Return the [x, y] coordinate for the center point of the cell that contains the specified text.  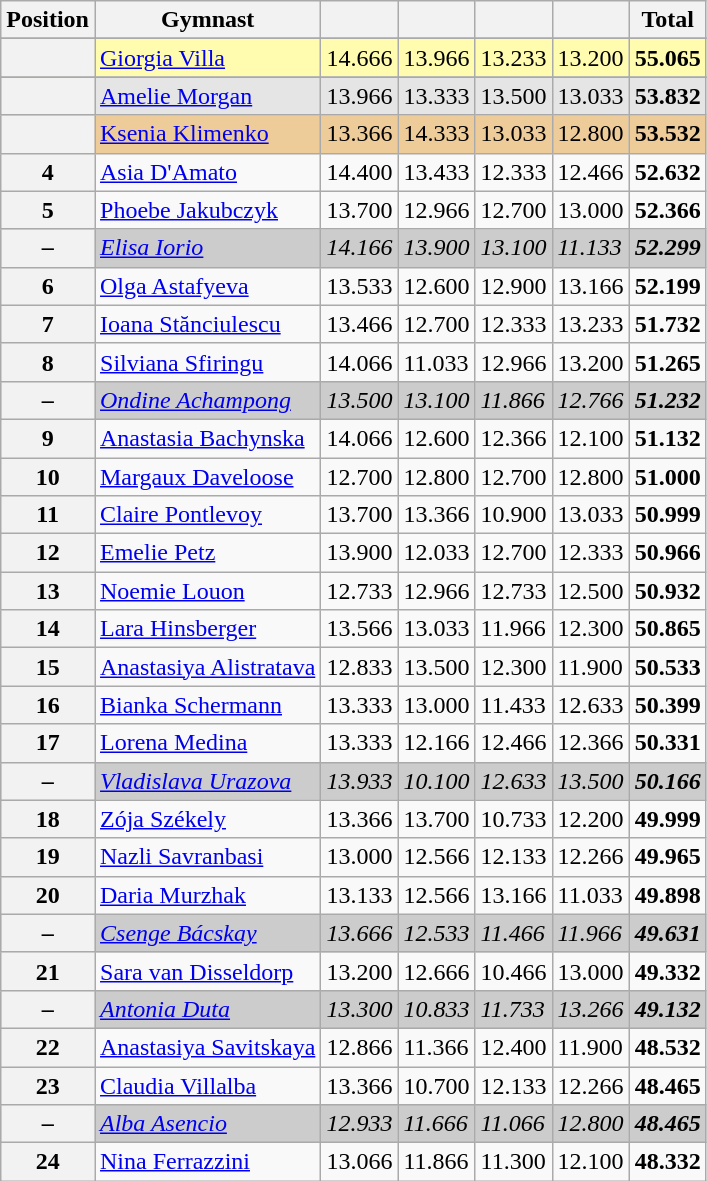
11.366 [436, 1047]
50.399 [668, 705]
Total [668, 20]
Noemie Louon [207, 591]
12.766 [590, 400]
12.166 [436, 743]
21 [48, 971]
15 [48, 667]
50.533 [668, 667]
50.932 [668, 591]
10.900 [514, 515]
Silviana Sfiringu [207, 362]
10.100 [436, 781]
14.166 [360, 248]
49.965 [668, 857]
16 [48, 705]
13.666 [360, 933]
20 [48, 895]
12.533 [436, 933]
52.366 [668, 210]
10 [48, 477]
18 [48, 819]
11.300 [514, 1162]
12.666 [436, 971]
49.132 [668, 1009]
12.933 [360, 1124]
11.666 [436, 1124]
13.066 [360, 1162]
50.999 [668, 515]
Olga Astafyeva [207, 286]
Amelie Morgan [207, 96]
11 [48, 515]
Ksenia Klimenko [207, 134]
17 [48, 743]
10.700 [436, 1085]
Gymnast [207, 20]
50.865 [668, 629]
Antonia Duta [207, 1009]
13.133 [360, 895]
11.066 [514, 1124]
Alba Asencio [207, 1124]
Position [48, 20]
Anastasiya Savitskaya [207, 1047]
Phoebe Jakubczyk [207, 210]
11.133 [590, 248]
8 [48, 362]
12.900 [514, 286]
13.933 [360, 781]
Csenge Bácskay [207, 933]
22 [48, 1047]
10.466 [514, 971]
12.200 [590, 819]
14.400 [360, 172]
Sara van Disseldorp [207, 971]
51.232 [668, 400]
13.266 [590, 1009]
50.966 [668, 553]
12.033 [436, 553]
Nina Ferrazzini [207, 1162]
48.532 [668, 1047]
52.199 [668, 286]
Nazli Savranbasi [207, 857]
14 [48, 629]
13 [48, 591]
13.566 [360, 629]
13.466 [360, 324]
12.833 [360, 667]
11.433 [514, 705]
Vladislava Urazova [207, 781]
52.632 [668, 172]
55.065 [668, 58]
Bianka Schermann [207, 705]
Claudia Villalba [207, 1085]
Zója Székely [207, 819]
51.732 [668, 324]
49.898 [668, 895]
49.631 [668, 933]
Lorena Medina [207, 743]
6 [48, 286]
Daria Murzhak [207, 895]
11.466 [514, 933]
Anastasia Bachynska [207, 438]
13.533 [360, 286]
12 [48, 553]
7 [48, 324]
12.866 [360, 1047]
12.400 [514, 1047]
19 [48, 857]
12.500 [590, 591]
Emelie Petz [207, 553]
Elisa Iorio [207, 248]
14.666 [360, 58]
Asia D'Amato [207, 172]
52.299 [668, 248]
50.166 [668, 781]
53.832 [668, 96]
Ioana Stănciulescu [207, 324]
9 [48, 438]
51.265 [668, 362]
50.331 [668, 743]
Giorgia Villa [207, 58]
10.733 [514, 819]
Ondine Achampong [207, 400]
24 [48, 1162]
51.132 [668, 438]
Claire Pontlevoy [207, 515]
49.999 [668, 819]
Anastasiya Alistratava [207, 667]
10.833 [436, 1009]
49.332 [668, 971]
5 [48, 210]
53.532 [668, 134]
Margaux Daveloose [207, 477]
13.300 [360, 1009]
23 [48, 1085]
Lara Hinsberger [207, 629]
11.733 [514, 1009]
13.433 [436, 172]
14.333 [436, 134]
51.000 [668, 477]
48.332 [668, 1162]
4 [48, 172]
